Locate the cell with the specified text and output its [x, y] center coordinate. 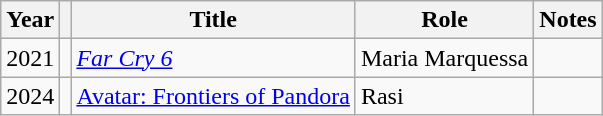
Maria Marquessa [444, 58]
2024 [30, 96]
Far Cry 6 [214, 58]
2021 [30, 58]
Title [214, 20]
Avatar: Frontiers of Pandora [214, 96]
Rasi [444, 96]
Role [444, 20]
Year [30, 20]
Notes [568, 20]
